Provide the [X, Y] coordinate of the cell's center where the given text is located.  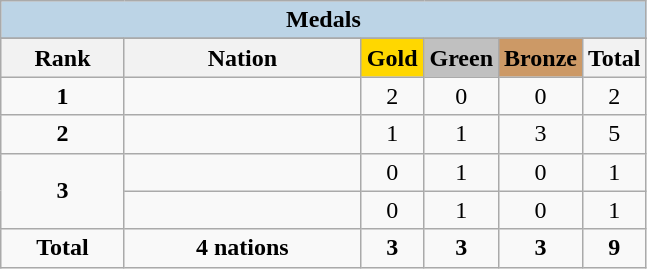
Medals [324, 20]
Nation [242, 58]
4 nations [242, 248]
5 [614, 134]
9 [614, 248]
Green [462, 58]
Bronze [541, 58]
Rank [63, 58]
Gold [392, 58]
